From the cell containing the given text, extract its center point as (X, Y) coordinate. 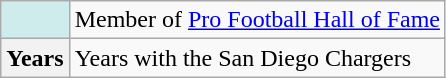
Member of Pro Football Hall of Fame (257, 20)
Years (35, 58)
Years with the San Diego Chargers (257, 58)
